Return [x, y] of the center of cell containing provided text 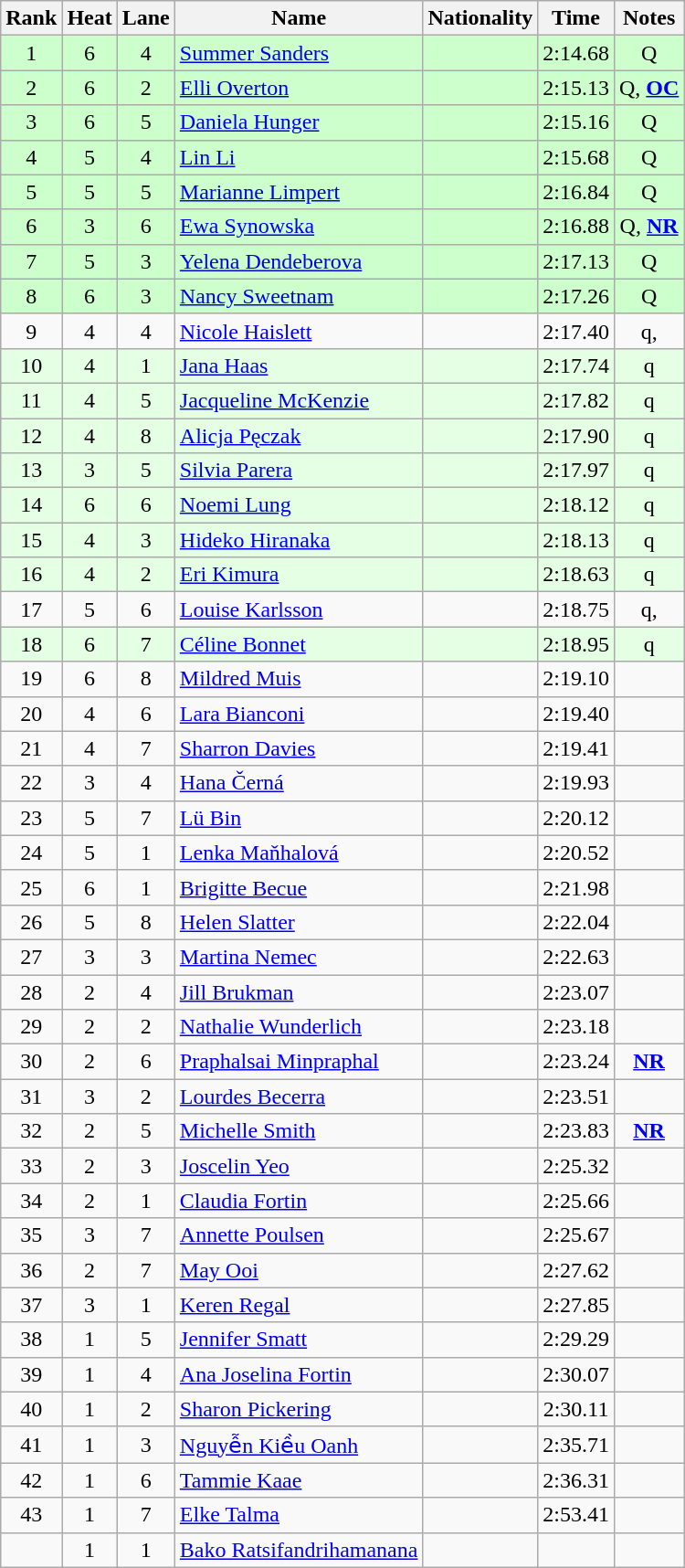
2:20.52 [576, 853]
2:18.75 [576, 609]
Ana Joselina Fortin [299, 1374]
20 [31, 714]
Joscelin Yeo [299, 1166]
Marianne Limpert [299, 192]
Mildred Muis [299, 679]
21 [31, 748]
34 [31, 1201]
Ewa Synowska [299, 227]
Elke Talma [299, 1515]
Céline Bonnet [299, 644]
36 [31, 1270]
14 [31, 505]
2:16.84 [576, 192]
2:23.24 [576, 1062]
2:19.40 [576, 714]
2:17.97 [576, 471]
2:15.68 [576, 157]
Brigitte Becue [299, 887]
Lenka Maňhalová [299, 853]
33 [31, 1166]
17 [31, 609]
Nguyễn Kiều Oanh [299, 1445]
28 [31, 991]
Michelle Smith [299, 1131]
Lourdes Becerra [299, 1097]
2:36.31 [576, 1480]
Hideko Hiranaka [299, 540]
Daniela Hunger [299, 122]
Silvia Parera [299, 471]
Heat [90, 18]
Sharron Davies [299, 748]
2:17.74 [576, 366]
2:17.40 [576, 331]
Sharon Pickering [299, 1409]
18 [31, 644]
2:17.90 [576, 436]
2:17.13 [576, 261]
2:19.10 [576, 679]
2:25.67 [576, 1235]
2:18.95 [576, 644]
12 [31, 436]
Yelena Dendeberova [299, 261]
Q, OC [648, 88]
29 [31, 1027]
35 [31, 1235]
Elli Overton [299, 88]
Keren Regal [299, 1305]
16 [31, 575]
Tammie Kaae [299, 1480]
2:17.82 [576, 400]
2:15.16 [576, 122]
32 [31, 1131]
Lin Li [299, 157]
Nathalie Wunderlich [299, 1027]
2:53.41 [576, 1515]
43 [31, 1515]
May Ooi [299, 1270]
2:25.66 [576, 1201]
2:18.13 [576, 540]
2:23.51 [576, 1097]
Eri Kimura [299, 575]
Name [299, 18]
Summer Sanders [299, 53]
2:21.98 [576, 887]
Jill Brukman [299, 991]
2:19.93 [576, 783]
2:14.68 [576, 53]
Hana Černá [299, 783]
2:19.41 [576, 748]
24 [31, 853]
Nicole Haislett [299, 331]
Praphalsai Minpraphal [299, 1062]
Martina Nemec [299, 957]
23 [31, 818]
Lane [146, 18]
2:27.85 [576, 1305]
Noemi Lung [299, 505]
2:25.32 [576, 1166]
31 [31, 1097]
41 [31, 1445]
10 [31, 366]
Jacqueline McKenzie [299, 400]
2:22.63 [576, 957]
2:20.12 [576, 818]
15 [31, 540]
Louise Karlsson [299, 609]
Claudia Fortin [299, 1201]
2:18.12 [576, 505]
2:35.71 [576, 1445]
2:16.88 [576, 227]
2:15.13 [576, 88]
37 [31, 1305]
Lara Bianconi [299, 714]
2:30.11 [576, 1409]
Annette Poulsen [299, 1235]
9 [31, 331]
2:17.26 [576, 296]
Nationality [480, 18]
Jana Haas [299, 366]
39 [31, 1374]
11 [31, 400]
26 [31, 922]
19 [31, 679]
2:23.18 [576, 1027]
2:22.04 [576, 922]
Lü Bin [299, 818]
27 [31, 957]
25 [31, 887]
Helen Slatter [299, 922]
13 [31, 471]
Q, NR [648, 227]
2:23.07 [576, 991]
Rank [31, 18]
2:23.83 [576, 1131]
22 [31, 783]
Time [576, 18]
Jennifer Smatt [299, 1340]
Nancy Sweetnam [299, 296]
30 [31, 1062]
Alicja Pęczak [299, 436]
Notes [648, 18]
Bako Ratsifandrihamanana [299, 1550]
40 [31, 1409]
38 [31, 1340]
2:30.07 [576, 1374]
2:18.63 [576, 575]
42 [31, 1480]
2:29.29 [576, 1340]
2:27.62 [576, 1270]
